Return the [x, y] coordinate for the center point of the cell that contains the specified text.  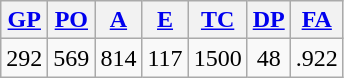
FA [316, 20]
117 [165, 58]
E [165, 20]
569 [72, 58]
48 [268, 58]
A [118, 20]
GP [24, 20]
292 [24, 58]
PO [72, 20]
DP [268, 20]
.922 [316, 58]
TC [218, 20]
814 [118, 58]
1500 [218, 58]
